Locate the cell with the specified text and output its (x, y) center coordinate. 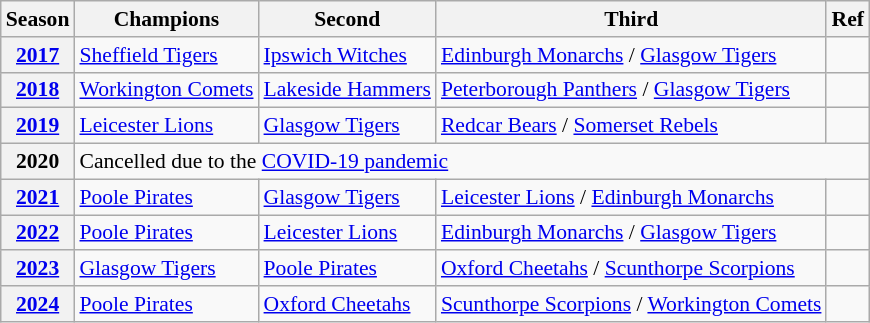
Ipswich Witches (348, 55)
Second (348, 19)
Cancelled due to the COVID-19 pandemic (472, 162)
Third (632, 19)
Redcar Bears / Somerset Rebels (632, 126)
2024 (38, 304)
Peterborough Panthers / Glasgow Tigers (632, 90)
2021 (38, 197)
Champions (166, 19)
Leicester Lions / Edinburgh Monarchs (632, 197)
2018 (38, 90)
Sheffield Tigers (166, 55)
Oxford Cheetahs (348, 304)
Season (38, 19)
2020 (38, 162)
Workington Comets (166, 90)
Lakeside Hammers (348, 90)
Scunthorpe Scorpions / Workington Comets (632, 304)
Oxford Cheetahs / Scunthorpe Scorpions (632, 269)
2017 (38, 55)
Ref (848, 19)
2019 (38, 126)
2022 (38, 233)
2023 (38, 269)
